Return (X, Y) of the center of cell containing provided text 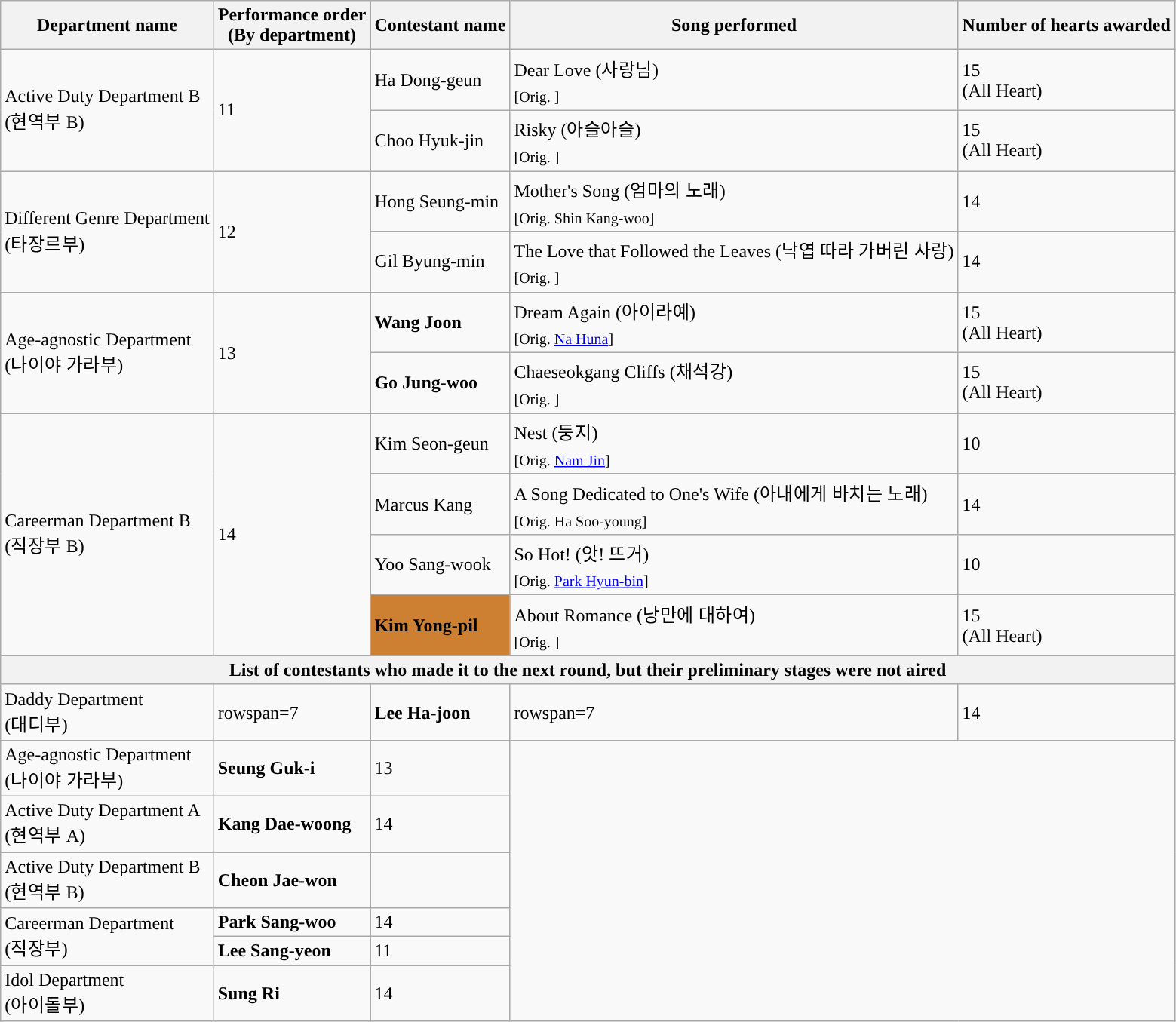
Different Genre Department(타장르부) (107, 231)
Performance order(By department) (292, 26)
Ha Dong-geun (441, 80)
Seung Guk-i (292, 768)
Lee Sang-yeon (292, 951)
Choo Hyuk-jin (441, 140)
Sung Ri (292, 993)
Kang Dae-woong (292, 824)
Dear Love (사랑님)[Orig. ] (734, 80)
Hong Seung-min (441, 201)
Lee Ha-joon (441, 712)
Dream Again (아이라예)[Orig. Na Huna] (734, 322)
Chaeseokgang Cliffs (채석강)[Orig. ] (734, 383)
Park Sang-woo (292, 922)
About Romance (낭만에 대하여)[Orig. ] (734, 625)
Wang Joon (441, 322)
12 (292, 231)
Cheon Jae-won (292, 880)
Song performed (734, 26)
Careerman Department(직장부) (107, 937)
Daddy Department(대디부) (107, 712)
Department name (107, 26)
Active Duty Department A(현역부 A) (107, 824)
Kim Yong-pil (441, 625)
Marcus Kang (441, 504)
The Love that Followed the Leaves (낙엽 따라 가버린 사랑)[Orig. ] (734, 262)
List of contestants who made it to the next round, but their preliminary stages were not aired (588, 670)
Gil Byung-min (441, 262)
Careerman Department B(직장부 B) (107, 534)
Contestant name (441, 26)
Risky (아슬아슬)[Orig. ] (734, 140)
So Hot! (앗! 뜨거)[Orig. Park Hyun-bin] (734, 565)
Mother's Song (엄마의 노래)[Orig. Shin Kang-woo] (734, 201)
Yoo Sang-wook (441, 565)
Go Jung-woo (441, 383)
A Song Dedicated to One's Wife (아내에게 바치는 노래)[Orig. Ha Soo-young] (734, 504)
Kim Seon-geun (441, 443)
Number of hearts awarded (1067, 26)
Idol Department(아이돌부) (107, 993)
Nest (둥지)[Orig. Nam Jin] (734, 443)
